Locate the cell with the specified text and output its [x, y] center coordinate. 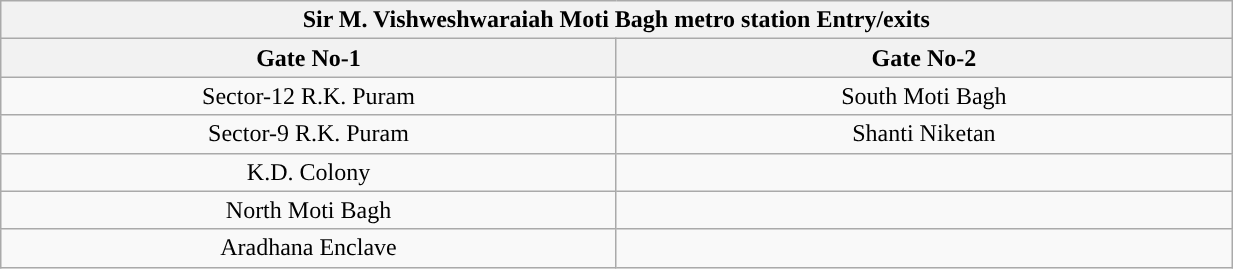
K.D. Colony [308, 172]
Sir M. Vishweshwaraiah Moti Bagh metro station Entry/exits [616, 20]
Aradhana Enclave [308, 248]
North Moti Bagh [308, 210]
Sector-9 R.K. Puram [308, 134]
Gate No-2 [924, 58]
Sector-12 R.K. Puram [308, 96]
Shanti Niketan [924, 134]
South Moti Bagh [924, 96]
Gate No-1 [308, 58]
